Determine the [X, Y] coordinate at the center of the cell enclosing the given text.  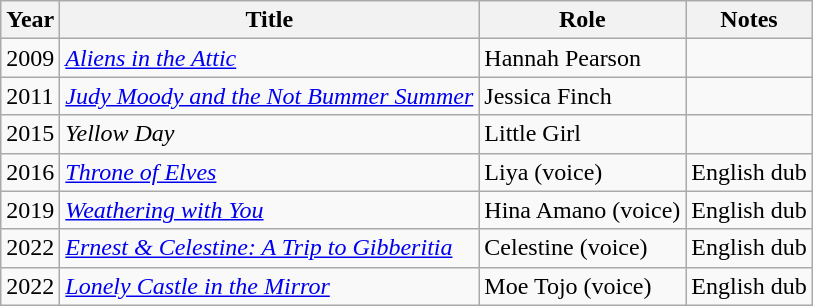
Judy Moody and the Not Bummer Summer [270, 96]
Aliens in the Attic [270, 58]
2011 [30, 96]
Hannah Pearson [582, 58]
Yellow Day [270, 134]
Year [30, 20]
2009 [30, 58]
Title [270, 20]
Lonely Castle in the Mirror [270, 286]
Little Girl [582, 134]
Celestine (voice) [582, 248]
Hina Amano (voice) [582, 210]
Jessica Finch [582, 96]
2019 [30, 210]
Notes [749, 20]
Moe Tojo (voice) [582, 286]
2015 [30, 134]
Liya (voice) [582, 172]
Weathering with You [270, 210]
2016 [30, 172]
Ernest & Celestine: A Trip to Gibberitia [270, 248]
Throne of Elves [270, 172]
Role [582, 20]
